Detect which cell encompasses the target text, then output its [X, Y] center coordinate. 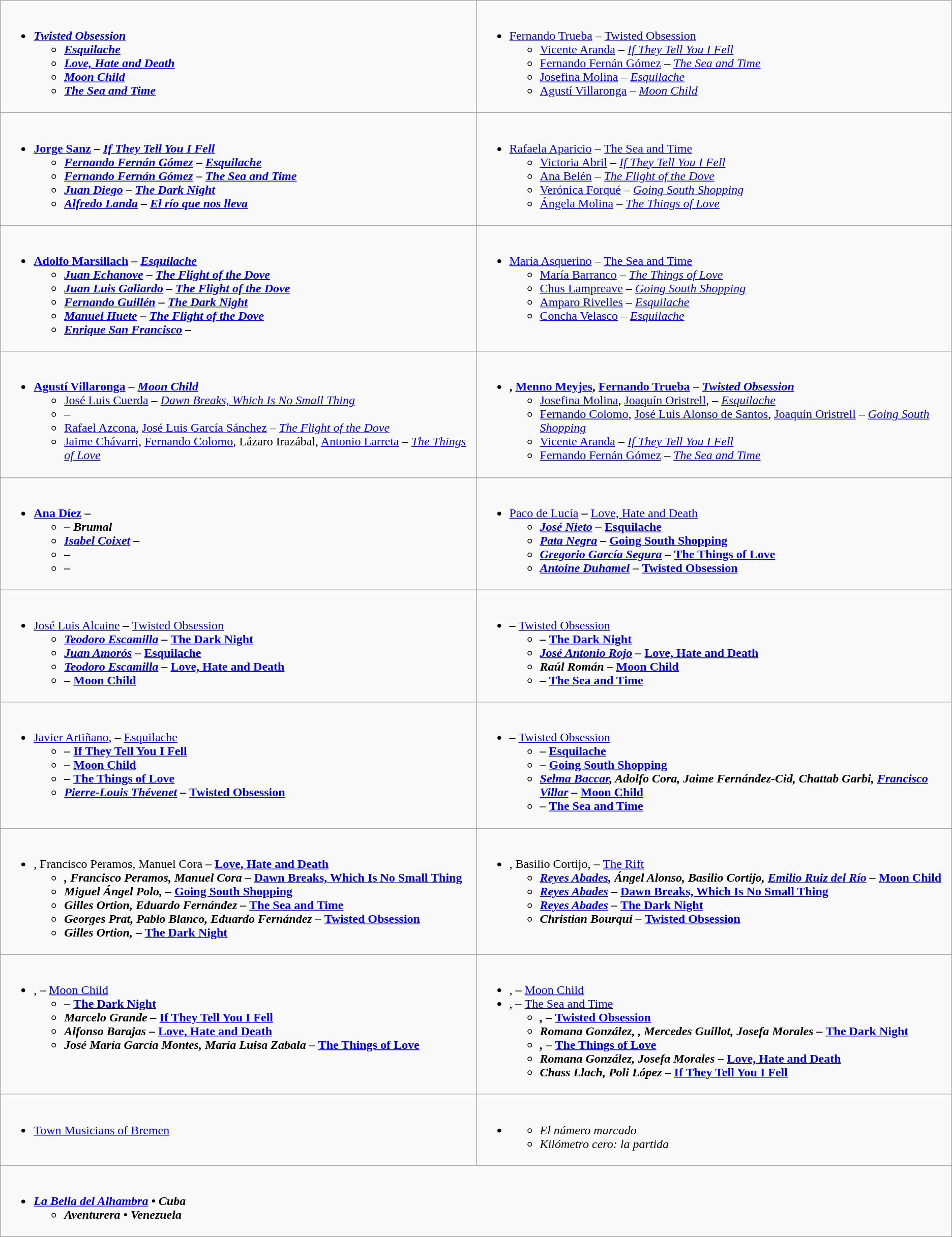
Town Musicians of Bremen [238, 1130]
Javier Artiñano, – Esquilache – If They Tell You I Fell – Moon Child – The Things of LovePierre-Louis Thévenet – Twisted Obsession [238, 765]
Twisted ObsessionEsquilacheLove, Hate and DeathMoon ChildThe Sea and Time [238, 57]
El número marcadoKilómetro cero: la partida [714, 1130]
– Twisted Obsession – The Dark NightJosé Antonio Rojo – Love, Hate and DeathRaúl Román – Moon Child – The Sea and Time [714, 646]
José Luis Alcaine – Twisted ObsessionTeodoro Escamilla – The Dark NightJuan Amorós – EsquilacheTeodoro Escamilla – Love, Hate and Death – Moon Child [238, 646]
Ana Díez – – BrumalIsabel Coixet – – – [238, 534]
La Bella del Alhambra • CubaAventurera • Venezuela [476, 1201]
